For the text-containing cell, return its midpoint in [X, Y] coordinate format. 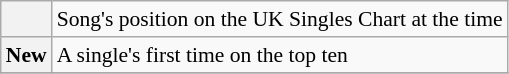
Song's position on the UK Singles Chart at the time [280, 19]
New [26, 55]
A single's first time on the top ten [280, 55]
